Capture the cell that displays the provided text and extract its (X, Y) central coordinate. 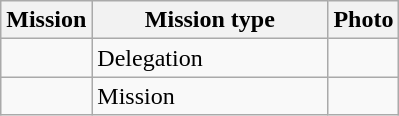
Photo (364, 20)
Mission type (210, 20)
Delegation (210, 58)
